Provide the [X, Y] coordinate of the cell's center where the given text is located.  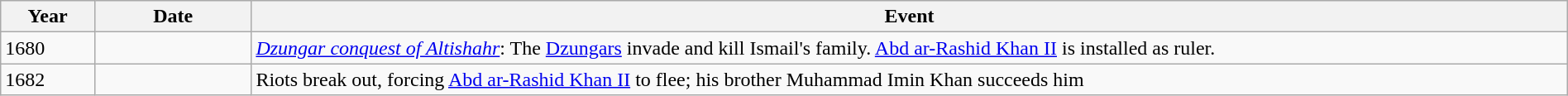
Date [172, 17]
1682 [48, 79]
Riots break out, forcing Abd ar-Rashid Khan II to flee; his brother Muhammad Imin Khan succeeds him [910, 79]
Dzungar conquest of Altishahr: The Dzungars invade and kill Ismail's family. Abd ar-Rashid Khan II is installed as ruler. [910, 48]
1680 [48, 48]
Year [48, 17]
Event [910, 17]
